From the cell containing the given text, extract its center point as (x, y) coordinate. 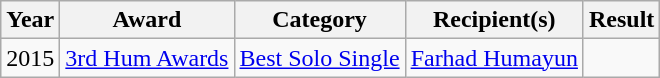
Recipient(s) (494, 20)
Award (147, 20)
Best Solo Single (320, 58)
3rd Hum Awards (147, 58)
Year (30, 20)
Result (621, 20)
Farhad Humayun (494, 58)
Category (320, 20)
2015 (30, 58)
